Locate the cell with the specified text and output its [X, Y] center coordinate. 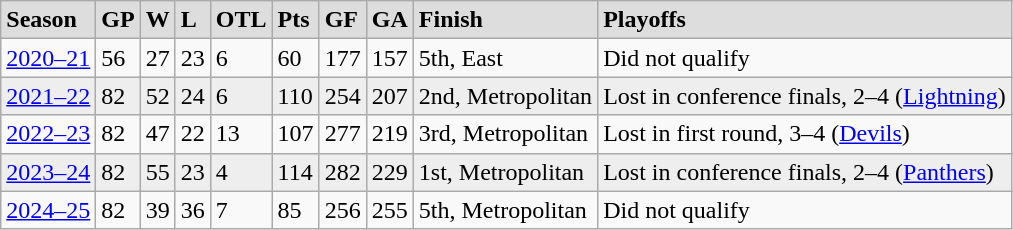
3rd, Metropolitan [505, 134]
22 [192, 134]
Playoffs [805, 20]
13 [241, 134]
254 [342, 96]
4 [241, 172]
2024–25 [48, 210]
2021–22 [48, 96]
255 [390, 210]
2nd, Metropolitan [505, 96]
7 [241, 210]
Season [48, 20]
GP [118, 20]
277 [342, 134]
Lost in conference finals, 2–4 (Panthers) [805, 172]
52 [158, 96]
219 [390, 134]
27 [158, 58]
Lost in conference finals, 2–4 (Lightning) [805, 96]
Lost in first round, 3–4 (Devils) [805, 134]
24 [192, 96]
55 [158, 172]
85 [296, 210]
39 [158, 210]
36 [192, 210]
GA [390, 20]
207 [390, 96]
110 [296, 96]
114 [296, 172]
L [192, 20]
107 [296, 134]
47 [158, 134]
OTL [241, 20]
282 [342, 172]
229 [390, 172]
W [158, 20]
GF [342, 20]
5th, Metropolitan [505, 210]
Finish [505, 20]
56 [118, 58]
5th, East [505, 58]
2023–24 [48, 172]
256 [342, 210]
2022–23 [48, 134]
60 [296, 58]
1st, Metropolitan [505, 172]
2020–21 [48, 58]
177 [342, 58]
157 [390, 58]
Pts [296, 20]
